Return (X, Y) of the center of cell containing provided text 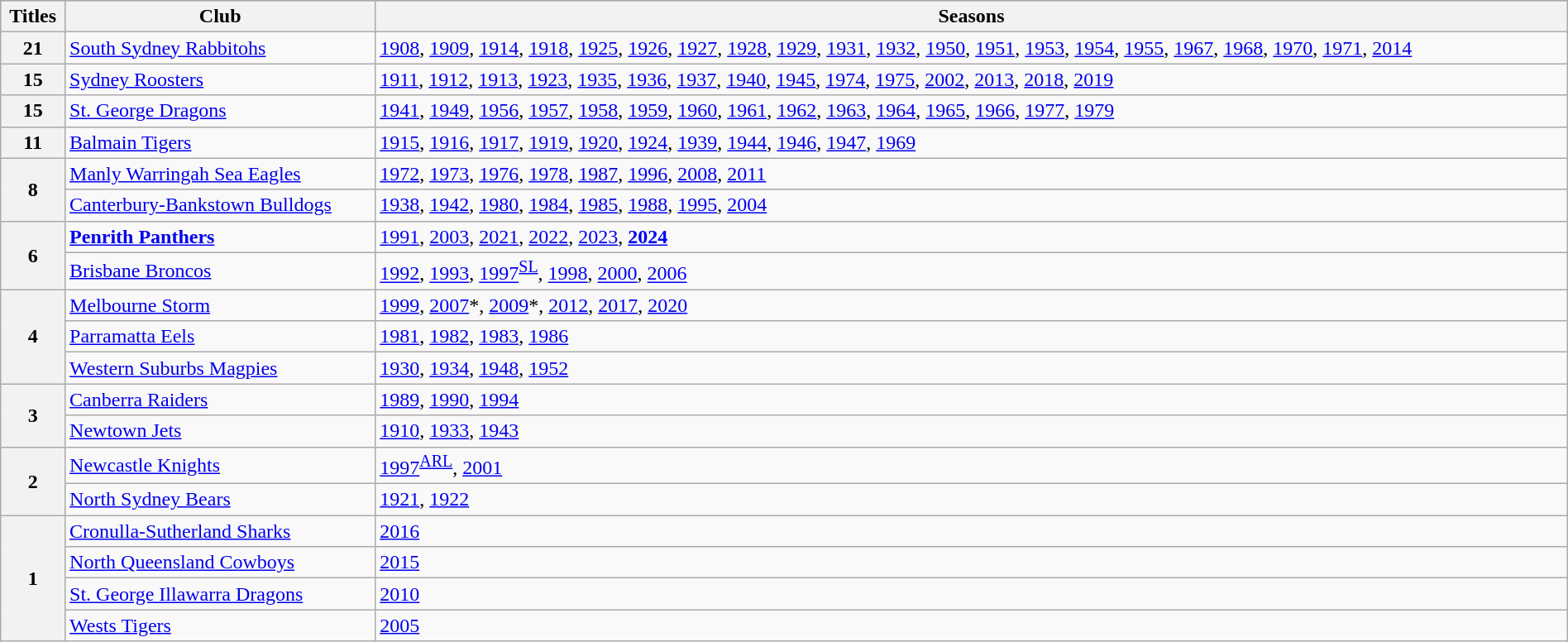
Parramatta Eels (220, 337)
Seasons (972, 17)
Sydney Roosters (220, 79)
4 (33, 337)
North Queensland Cowboys (220, 563)
Brisbane Broncos (220, 271)
1910, 1933, 1943 (972, 431)
North Sydney Bears (220, 500)
1911, 1912, 1913, 1923, 1935, 1936, 1937, 1940, 1945, 1974, 1975, 2002, 2013, 2018, 2019 (972, 79)
Wests Tigers (220, 625)
St. George Dragons (220, 111)
1989, 1990, 1994 (972, 400)
21 (33, 48)
11 (33, 142)
2 (33, 481)
1930, 1934, 1948, 1952 (972, 368)
3 (33, 415)
1915, 1916, 1917, 1919, 1920, 1924, 1939, 1944, 1946, 1947, 1969 (972, 142)
St. George Illawarra Dragons (220, 594)
2015 (972, 563)
Canterbury-Bankstown Bulldogs (220, 205)
Canberra Raiders (220, 400)
Western Suburbs Magpies (220, 368)
1999, 2007*, 2009*, 2012, 2017, 2020 (972, 305)
1997ARL, 2001 (972, 465)
1921, 1922 (972, 500)
8 (33, 189)
South Sydney Rabbitohs (220, 48)
Manly Warringah Sea Eagles (220, 174)
Newtown Jets (220, 431)
Club (220, 17)
1 (33, 578)
1908, 1909, 1914, 1918, 1925, 1926, 1927, 1928, 1929, 1931, 1932, 1950, 1951, 1953, 1954, 1955, 1967, 1968, 1970, 1971, 2014 (972, 48)
2005 (972, 625)
Cronulla-Sutherland Sharks (220, 531)
Balmain Tigers (220, 142)
1991, 2003, 2021, 2022, 2023, 2024 (972, 237)
1992, 1993, 1997SL, 1998, 2000, 2006 (972, 271)
Newcastle Knights (220, 465)
6 (33, 255)
Melbourne Storm (220, 305)
1972, 1973, 1976, 1978, 1987, 1996, 2008, 2011 (972, 174)
2016 (972, 531)
Penrith Panthers (220, 237)
1938, 1942, 1980, 1984, 1985, 1988, 1995, 2004 (972, 205)
1941, 1949, 1956, 1957, 1958, 1959, 1960, 1961, 1962, 1963, 1964, 1965, 1966, 1977, 1979 (972, 111)
1981, 1982, 1983, 1986 (972, 337)
Titles (33, 17)
2010 (972, 594)
